Search for the cell housing the specified text and yield its (X, Y) center coordinate. 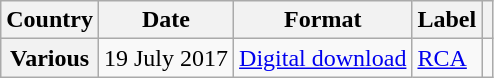
Date (166, 20)
19 July 2017 (166, 58)
Label (447, 20)
Format (323, 20)
Country (50, 20)
RCA (447, 58)
Various (50, 58)
Digital download (323, 58)
